Output the [X, Y] coordinate of the center of the cell containing the given text.  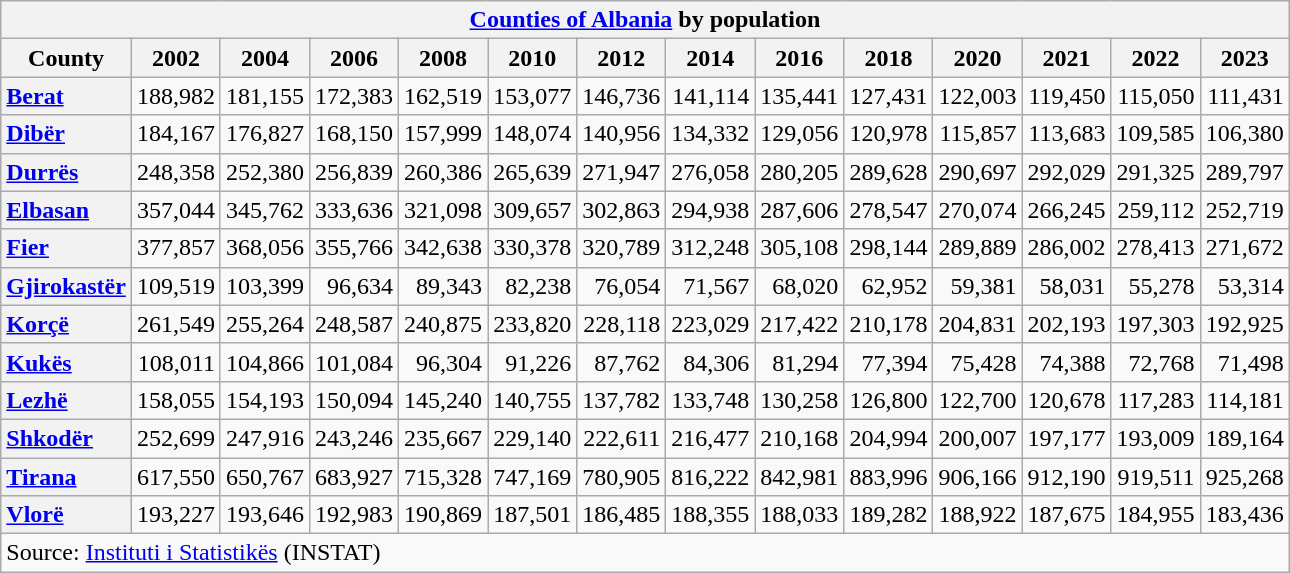
233,820 [532, 324]
96,304 [444, 362]
252,380 [264, 172]
137,782 [622, 400]
111,431 [1244, 96]
197,177 [1066, 438]
197,303 [1156, 324]
141,114 [710, 96]
91,226 [532, 362]
Korçë [66, 324]
188,982 [176, 96]
109,585 [1156, 134]
222,611 [622, 438]
168,150 [354, 134]
255,264 [264, 324]
188,922 [978, 515]
305,108 [800, 248]
115,857 [978, 134]
228,118 [622, 324]
357,044 [176, 210]
127,431 [888, 96]
229,140 [532, 438]
75,428 [978, 362]
122,700 [978, 400]
248,358 [176, 172]
193,227 [176, 515]
243,246 [354, 438]
906,166 [978, 477]
189,282 [888, 515]
715,328 [444, 477]
278,547 [888, 210]
919,511 [1156, 477]
2021 [1066, 58]
190,869 [444, 515]
108,011 [176, 362]
Tirana [66, 477]
77,394 [888, 362]
204,994 [888, 438]
683,927 [354, 477]
330,378 [532, 248]
280,205 [800, 172]
140,956 [622, 134]
240,875 [444, 324]
188,355 [710, 515]
260,386 [444, 172]
119,450 [1066, 96]
2006 [354, 58]
106,380 [1244, 134]
925,268 [1244, 477]
271,672 [1244, 248]
321,098 [444, 210]
120,978 [888, 134]
186,485 [622, 515]
184,955 [1156, 515]
210,178 [888, 324]
302,863 [622, 210]
117,283 [1156, 400]
176,827 [264, 134]
276,058 [710, 172]
Fier [66, 248]
2012 [622, 58]
84,306 [710, 362]
Berat [66, 96]
184,167 [176, 134]
259,112 [1156, 210]
2018 [888, 58]
187,501 [532, 515]
113,683 [1066, 134]
76,054 [622, 286]
Durrës [66, 172]
96,634 [354, 286]
248,587 [354, 324]
55,278 [1156, 286]
153,077 [532, 96]
204,831 [978, 324]
74,388 [1066, 362]
154,193 [264, 400]
342,638 [444, 248]
2014 [710, 58]
192,925 [1244, 324]
320,789 [622, 248]
114,181 [1244, 400]
2022 [1156, 58]
89,343 [444, 286]
294,938 [710, 210]
278,413 [1156, 248]
309,657 [532, 210]
148,074 [532, 134]
289,797 [1244, 172]
135,441 [800, 96]
81,294 [800, 362]
Lezhë [66, 400]
187,675 [1066, 515]
126,800 [888, 400]
Gjirokastër [66, 286]
181,155 [264, 96]
Dibër [66, 134]
912,190 [1066, 477]
140,755 [532, 400]
235,667 [444, 438]
103,399 [264, 286]
County [66, 58]
2016 [800, 58]
223,029 [710, 324]
82,238 [532, 286]
292,029 [1066, 172]
210,168 [800, 438]
261,549 [176, 324]
71,498 [1244, 362]
2008 [444, 58]
265,639 [532, 172]
298,144 [888, 248]
312,248 [710, 248]
120,678 [1066, 400]
53,314 [1244, 286]
129,056 [800, 134]
216,477 [710, 438]
71,567 [710, 286]
883,996 [888, 477]
289,889 [978, 248]
247,916 [264, 438]
134,332 [710, 134]
217,422 [800, 324]
Shkodër [66, 438]
816,222 [710, 477]
345,762 [264, 210]
289,628 [888, 172]
130,258 [800, 400]
252,699 [176, 438]
189,164 [1244, 438]
133,748 [710, 400]
193,646 [264, 515]
122,003 [978, 96]
146,736 [622, 96]
377,857 [176, 248]
145,240 [444, 400]
68,020 [800, 286]
Vlorë [66, 515]
291,325 [1156, 172]
2002 [176, 58]
368,056 [264, 248]
Kukës [66, 362]
101,084 [354, 362]
200,007 [978, 438]
Counties of Albania by population [645, 20]
270,074 [978, 210]
2010 [532, 58]
183,436 [1244, 515]
2004 [264, 58]
2020 [978, 58]
2023 [1244, 58]
109,519 [176, 286]
650,767 [264, 477]
266,245 [1066, 210]
87,762 [622, 362]
59,381 [978, 286]
202,193 [1066, 324]
780,905 [622, 477]
58,031 [1066, 286]
162,519 [444, 96]
290,697 [978, 172]
333,636 [354, 210]
355,766 [354, 248]
188,033 [800, 515]
287,606 [800, 210]
157,999 [444, 134]
193,009 [1156, 438]
150,094 [354, 400]
Elbasan [66, 210]
271,947 [622, 172]
192,983 [354, 515]
842,981 [800, 477]
617,550 [176, 477]
115,050 [1156, 96]
158,055 [176, 400]
256,839 [354, 172]
62,952 [888, 286]
172,383 [354, 96]
286,002 [1066, 248]
72,768 [1156, 362]
104,866 [264, 362]
252,719 [1244, 210]
Source: Instituti i Statistikës (INSTAT) [645, 553]
747,169 [532, 477]
